Extract the [X, Y] coordinate from the center of the cell holding the provided text.  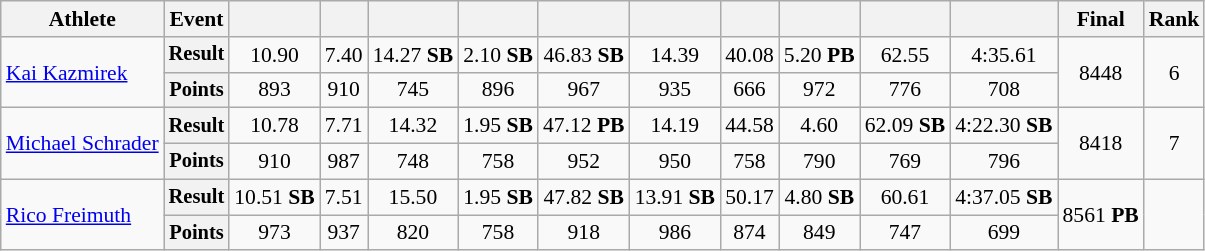
7 [1174, 144]
14.39 [676, 55]
987 [344, 162]
935 [676, 90]
952 [584, 162]
40.08 [750, 55]
973 [274, 233]
745 [414, 90]
4:37.05 SB [1004, 197]
14.32 [414, 126]
967 [584, 90]
4:22.30 SB [1004, 126]
776 [906, 90]
Rico Freimuth [82, 214]
13.91 SB [676, 197]
7.51 [344, 197]
60.61 [906, 197]
4.60 [820, 126]
2.10 SB [498, 55]
4:35.61 [1004, 55]
950 [676, 162]
47.82 SB [584, 197]
10.90 [274, 55]
748 [414, 162]
790 [820, 162]
47.12 PB [584, 126]
699 [1004, 233]
Kai Kazmirek [82, 72]
7.71 [344, 126]
8448 [1101, 72]
Final [1101, 19]
972 [820, 90]
50.17 [750, 197]
769 [906, 162]
44.58 [750, 126]
7.40 [344, 55]
747 [906, 233]
708 [1004, 90]
62.55 [906, 55]
62.09 SB [906, 126]
15.50 [414, 197]
820 [414, 233]
937 [344, 233]
10.51 SB [274, 197]
6 [1174, 72]
4.80 SB [820, 197]
5.20 PB [820, 55]
896 [498, 90]
Event [197, 19]
46.83 SB [584, 55]
14.27 SB [414, 55]
918 [584, 233]
8418 [1101, 144]
986 [676, 233]
Michael Schrader [82, 144]
796 [1004, 162]
893 [274, 90]
8561 PB [1101, 214]
14.19 [676, 126]
849 [820, 233]
10.78 [274, 126]
Rank [1174, 19]
Athlete [82, 19]
666 [750, 90]
874 [750, 233]
